Detect which cell encompasses the target text, then output its [X, Y] center coordinate. 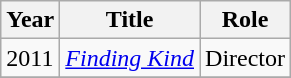
2011 [30, 58]
Year [30, 20]
Role [246, 20]
Title [130, 20]
Finding Kind [130, 58]
Director [246, 58]
